Search for the cell housing the specified text and yield its [X, Y] center coordinate. 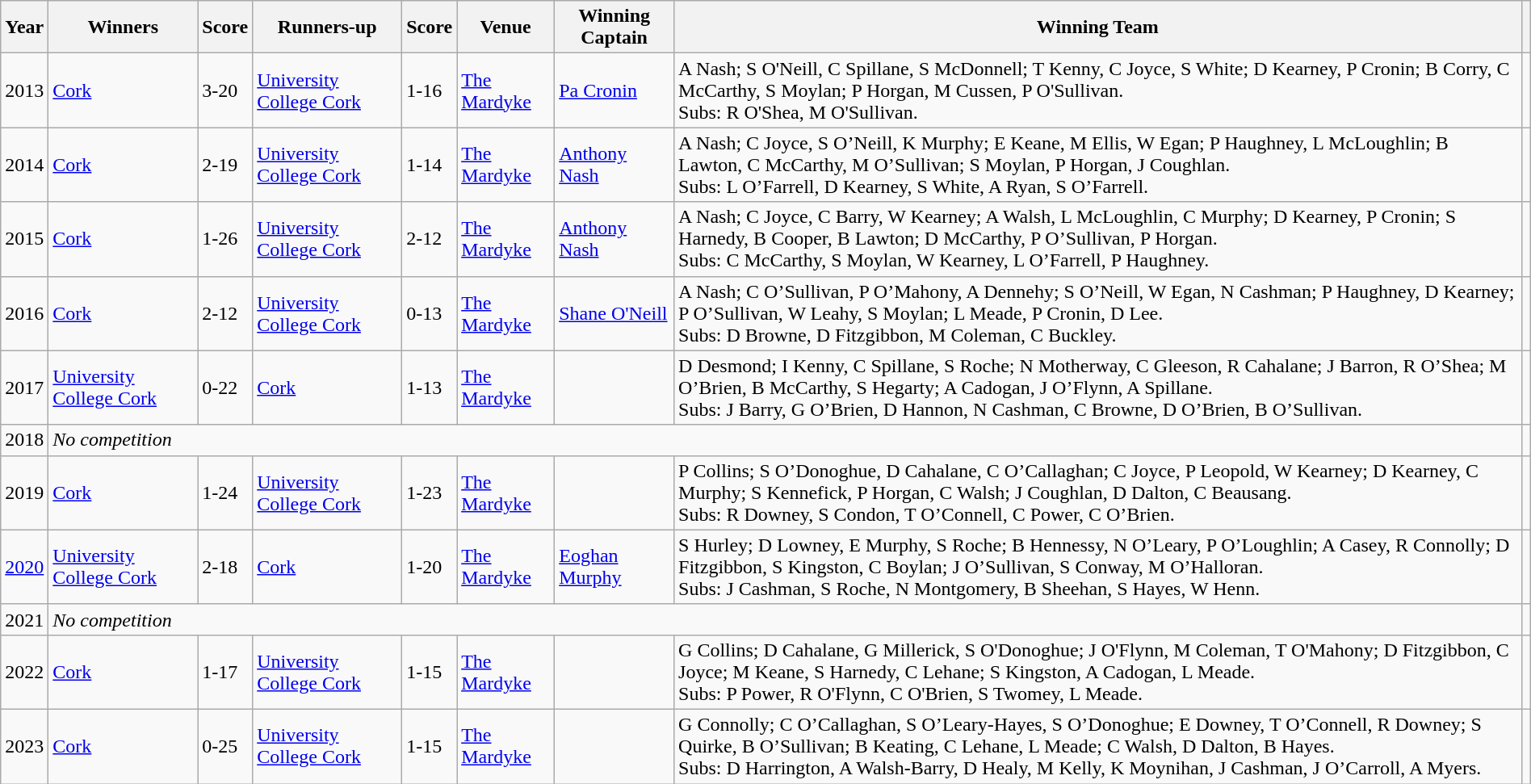
1-26 [225, 239]
2020 [24, 567]
1-13 [430, 388]
Eoghan Murphy [614, 567]
2-19 [225, 165]
Venue [505, 27]
Winning Team [1098, 27]
2023 [24, 746]
Winning Captain [614, 27]
2013 [24, 90]
3-20 [225, 90]
1-23 [430, 493]
Runners-up [328, 27]
1-16 [430, 90]
2-18 [225, 567]
2019 [24, 493]
2021 [24, 619]
1-24 [225, 493]
2018 [24, 440]
1-20 [430, 567]
0-13 [430, 313]
2014 [24, 165]
0-25 [225, 746]
2015 [24, 239]
2022 [24, 672]
0-22 [225, 388]
1-17 [225, 672]
Shane O'Neill [614, 313]
Winners [123, 27]
2016 [24, 313]
2017 [24, 388]
1-14 [430, 165]
Year [24, 27]
Pa Cronin [614, 90]
